Search for the cell housing the specified text and yield its (X, Y) center coordinate. 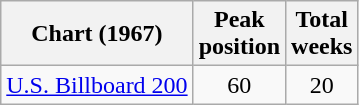
Totalweeks (322, 34)
Chart (1967) (97, 34)
20 (322, 85)
60 (239, 85)
U.S. Billboard 200 (97, 85)
Peakposition (239, 34)
